Determine the [x, y] coordinate at the center of the cell enclosing the given text.  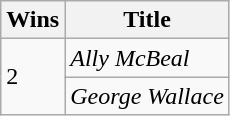
Wins [33, 20]
Title [148, 20]
George Wallace [148, 96]
2 [33, 77]
Ally McBeal [148, 58]
